For the text-containing cell, return its midpoint in [x, y] coordinate format. 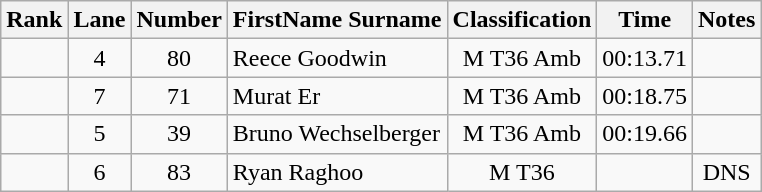
39 [179, 134]
DNS [727, 172]
71 [179, 96]
80 [179, 58]
FirstName Surname [337, 20]
Time [645, 20]
6 [100, 172]
00:13.71 [645, 58]
Bruno Wechselberger [337, 134]
Lane [100, 20]
83 [179, 172]
4 [100, 58]
Number [179, 20]
Reece Goodwin [337, 58]
00:18.75 [645, 96]
Ryan Raghoo [337, 172]
Murat Er [337, 96]
Classification [522, 20]
5 [100, 134]
Notes [727, 20]
M T36 [522, 172]
Rank [34, 20]
7 [100, 96]
00:19.66 [645, 134]
